Determine the (X, Y) coordinate at the center of the cell enclosing the given text.  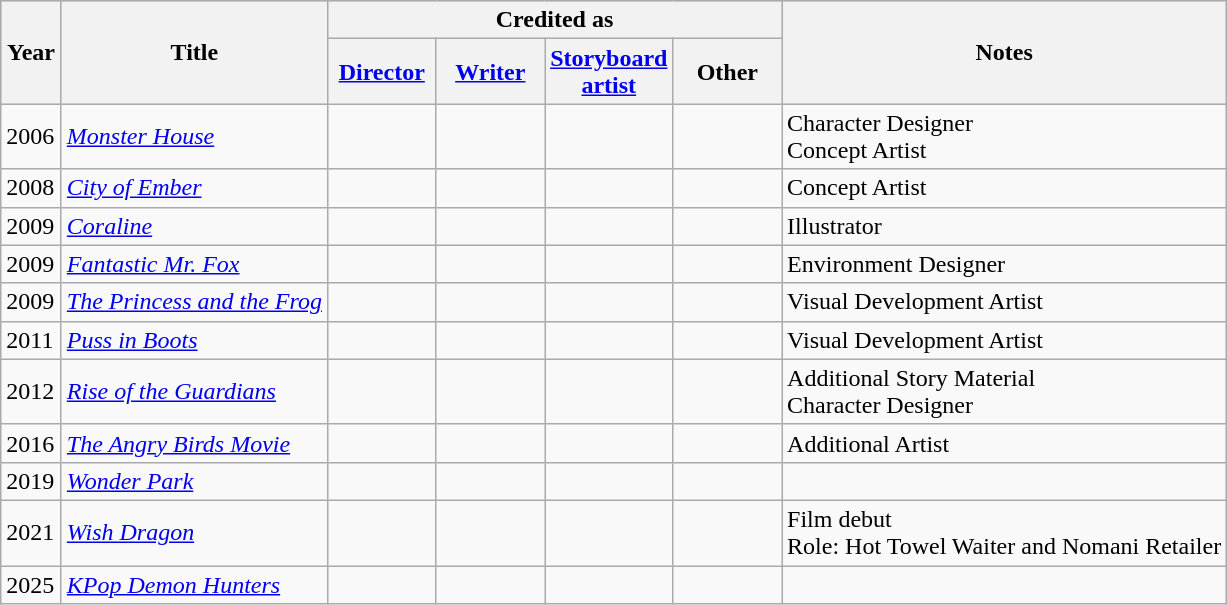
Writer (490, 72)
2021 (32, 532)
2006 (32, 136)
The Princess and the Frog (194, 302)
Title (194, 52)
The Angry Birds Movie (194, 443)
Credited as (554, 20)
Year (32, 52)
Additional Artist (1004, 443)
Monster House (194, 136)
2025 (32, 585)
Illustrator (1004, 226)
2008 (32, 188)
2019 (32, 481)
Character DesignerConcept Artist (1004, 136)
Wish Dragon (194, 532)
Director (382, 72)
Concept Artist (1004, 188)
Wonder Park (194, 481)
City of Ember (194, 188)
KPop Demon Hunters (194, 585)
Fantastic Mr. Fox (194, 264)
2011 (32, 340)
2012 (32, 392)
Other (728, 72)
Environment Designer (1004, 264)
Rise of the Guardians (194, 392)
Coraline (194, 226)
Film debutRole: Hot Towel Waiter and Nomani Retailer (1004, 532)
Puss in Boots (194, 340)
Notes (1004, 52)
Additional Story MaterialCharacter Designer (1004, 392)
Storyboard artist (609, 72)
2016 (32, 443)
